From the cell containing the given text, extract its center point as (x, y) coordinate. 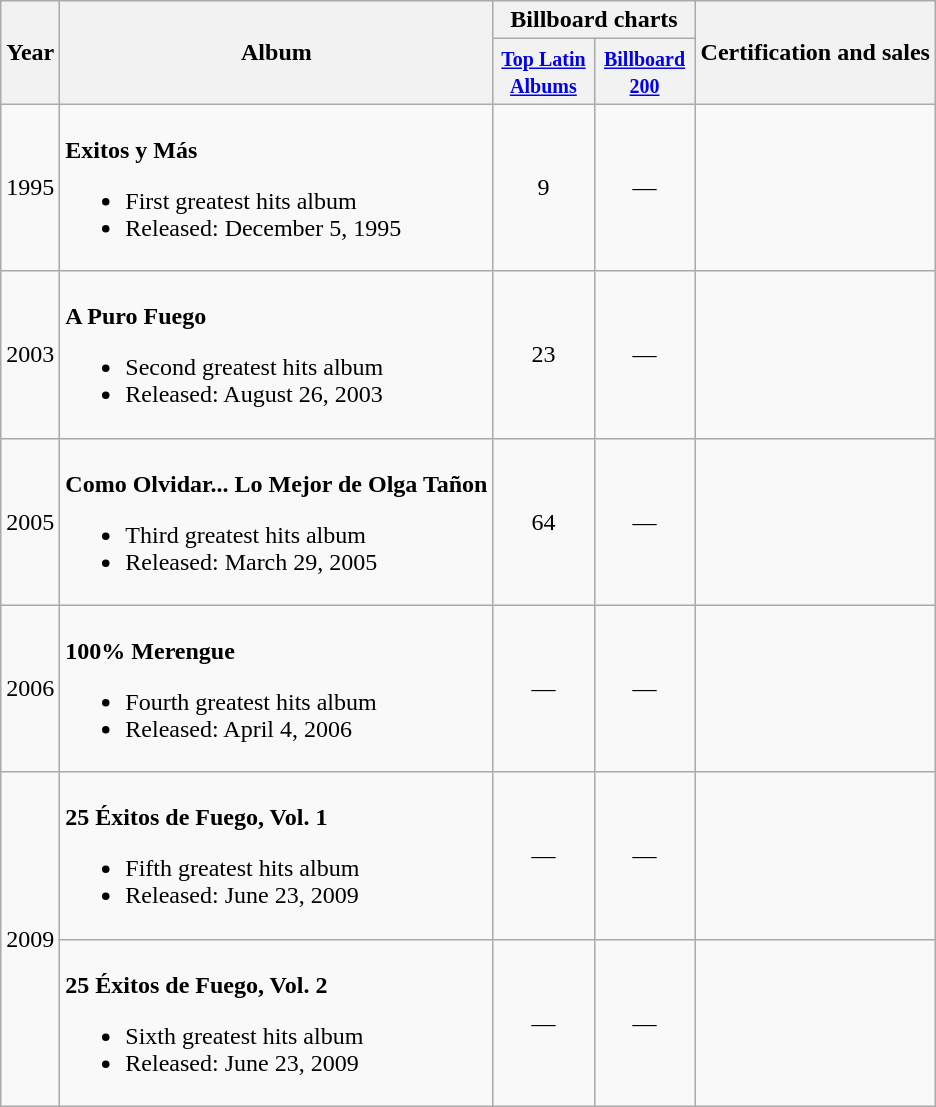
25 Éxitos de Fuego, Vol. 2Sixth greatest hits albumReleased: June 23, 2009 (276, 1022)
Top Latin Albums (544, 72)
Billboard charts (594, 20)
A Puro FuegoSecond greatest hits albumReleased: August 26, 2003 (276, 354)
Exitos y MásFirst greatest hits albumReleased: December 5, 1995 (276, 188)
2009 (30, 939)
2003 (30, 354)
2006 (30, 688)
64 (544, 522)
25 Éxitos de Fuego, Vol. 1Fifth greatest hits albumReleased: June 23, 2009 (276, 856)
1995 (30, 188)
Billboard 200 (644, 72)
Album (276, 52)
Year (30, 52)
9 (544, 188)
2005 (30, 522)
100% MerengueFourth greatest hits albumReleased: April 4, 2006 (276, 688)
Certification and sales (815, 52)
Como Olvidar... Lo Mejor de Olga TañonThird greatest hits albumReleased: March 29, 2005 (276, 522)
23 (544, 354)
